Return [x, y] of the center of cell containing provided text 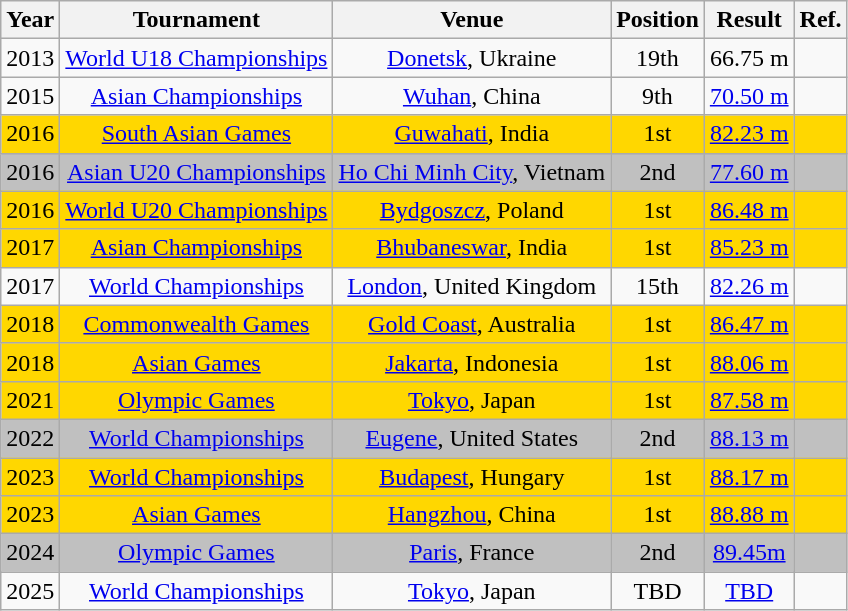
London, United Kingdom [472, 286]
2021 [30, 400]
Position [658, 20]
89.45m [749, 553]
87.58 m [749, 400]
15th [658, 286]
70.50 m [749, 96]
Hangzhou, China [472, 515]
Wuhan, China [472, 96]
88.17 m [749, 477]
World U20 Championships [196, 210]
Donetsk, Ukraine [472, 58]
2022 [30, 438]
88.88 m [749, 515]
82.23 m [749, 134]
88.06 m [749, 362]
Commonwealth Games [196, 324]
86.47 m [749, 324]
2024 [30, 553]
2013 [30, 58]
South Asian Games [196, 134]
Year [30, 20]
77.60 m [749, 172]
Paris, France [472, 553]
Ref. [820, 20]
Guwahati, India [472, 134]
88.13 m [749, 438]
82.26 m [749, 286]
Tournament [196, 20]
Venue [472, 20]
Jakarta, Indonesia [472, 362]
Eugene, United States [472, 438]
Gold Coast, Australia [472, 324]
Bhubaneswar, India [472, 248]
Result [749, 20]
9th [658, 96]
Budapest, Hungary [472, 477]
66.75 m [749, 58]
2015 [30, 96]
Asian U20 Championships [196, 172]
85.23 m [749, 248]
86.48 m [749, 210]
19th [658, 58]
Ho Chi Minh City, Vietnam [472, 172]
Bydgoszcz, Poland [472, 210]
2025 [30, 591]
World U18 Championships [196, 58]
